Determine the (x, y) coordinate at the center of the cell enclosing the given text.  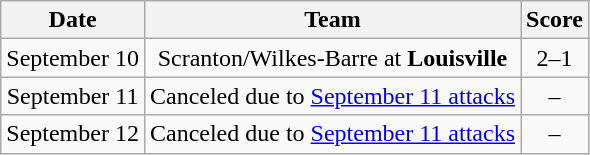
Team (332, 20)
Scranton/Wilkes-Barre at Louisville (332, 58)
2–1 (554, 58)
September 12 (73, 134)
September 10 (73, 58)
Score (554, 20)
Date (73, 20)
September 11 (73, 96)
